Scan for the cell matching the given text and deliver its [x, y] coordinate at center. 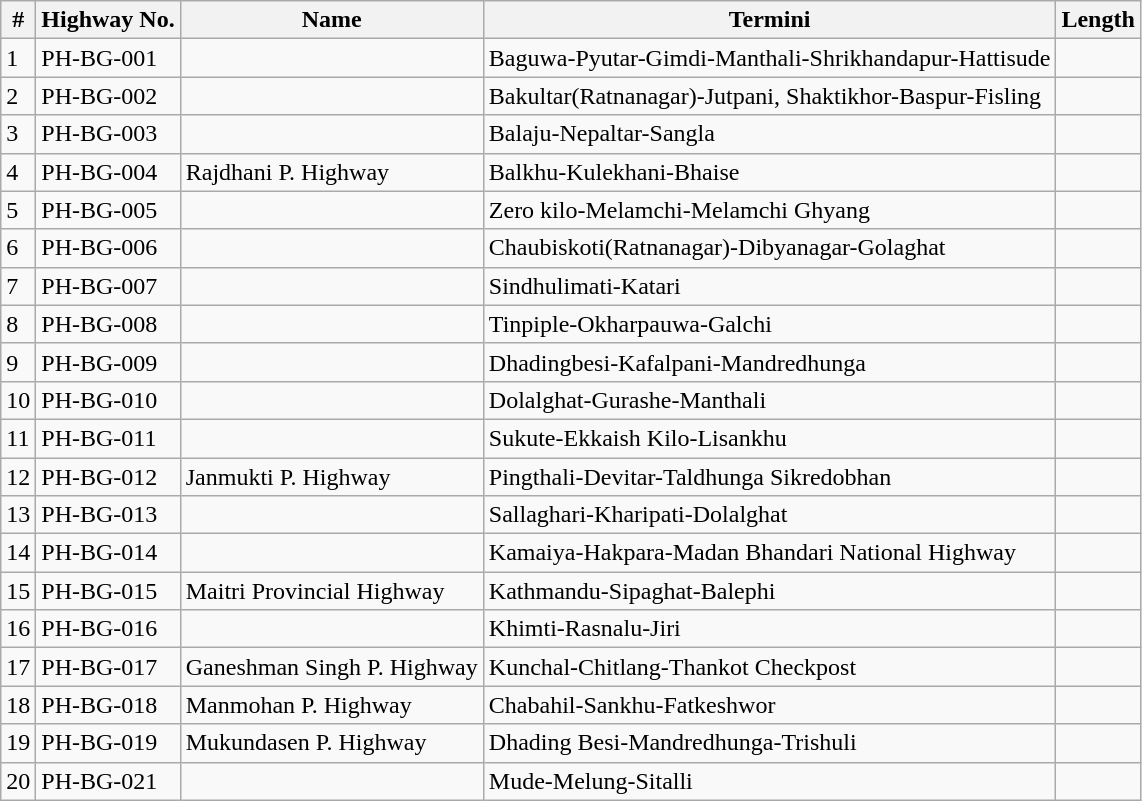
10 [18, 400]
Mude-Melung-Sitalli [770, 781]
4 [18, 172]
Balkhu-Kulekhani-Bhaise [770, 172]
Ganeshman Singh P. Highway [332, 667]
Length [1098, 20]
Rajdhani P. Highway [332, 172]
Khimti-Rasnalu-Jiri [770, 629]
18 [18, 705]
PH-BG-003 [108, 134]
Maitri Provincial Highway [332, 591]
PH-BG-012 [108, 477]
PH-BG-021 [108, 781]
2 [18, 96]
20 [18, 781]
PH-BG-010 [108, 400]
PH-BG-002 [108, 96]
Tinpiple-Okharpauwa-Galchi [770, 324]
Chabahil-Sankhu-Fatkeshwor [770, 705]
PH-BG-016 [108, 629]
16 [18, 629]
PH-BG-019 [108, 743]
PH-BG-006 [108, 248]
PH-BG-018 [108, 705]
Highway No. [108, 20]
Pingthali-Devitar-Taldhunga Sikredobhan [770, 477]
Dolalghat-Gurashe-Manthali [770, 400]
Dhadingbesi-Kafalpani-Mandredhunga [770, 362]
15 [18, 591]
Kunchal-Chitlang-Thankot Checkpost [770, 667]
Sallaghari-Kharipati-Dolalghat [770, 515]
11 [18, 438]
7 [18, 286]
6 [18, 248]
PH-BG-009 [108, 362]
1 [18, 58]
17 [18, 667]
Manmohan P. Highway [332, 705]
PH-BG-001 [108, 58]
PH-BG-005 [108, 210]
13 [18, 515]
Sukute-Ekkaish Kilo-Lisankhu [770, 438]
PH-BG-004 [108, 172]
9 [18, 362]
PH-BG-013 [108, 515]
Zero kilo-Melamchi-Melamchi Ghyang [770, 210]
5 [18, 210]
PH-BG-014 [108, 553]
14 [18, 553]
PH-BG-015 [108, 591]
Mukundasen P. Highway [332, 743]
8 [18, 324]
Kathmandu-Sipaghat-Balephi [770, 591]
Sindhulimati-Katari [770, 286]
Chaubiskoti(Ratnanagar)-Dibyanagar-Golaghat [770, 248]
Balaju-Nepaltar-Sangla [770, 134]
12 [18, 477]
Termini [770, 20]
# [18, 20]
PH-BG-007 [108, 286]
PH-BG-008 [108, 324]
3 [18, 134]
Name [332, 20]
19 [18, 743]
Bakultar(Ratnanagar)-Jutpani, Shaktikhor-Baspur-Fisling [770, 96]
Baguwa-Pyutar-Gimdi-Manthali-Shrikhandapur-Hattisude [770, 58]
Janmukti P. Highway [332, 477]
PH-BG-017 [108, 667]
PH-BG-011 [108, 438]
Kamaiya-Hakpara-Madan Bhandari National Highway [770, 553]
Dhading Besi-Mandredhunga-Trishuli [770, 743]
